Capture the cell that displays the provided text and extract its [x, y] central coordinate. 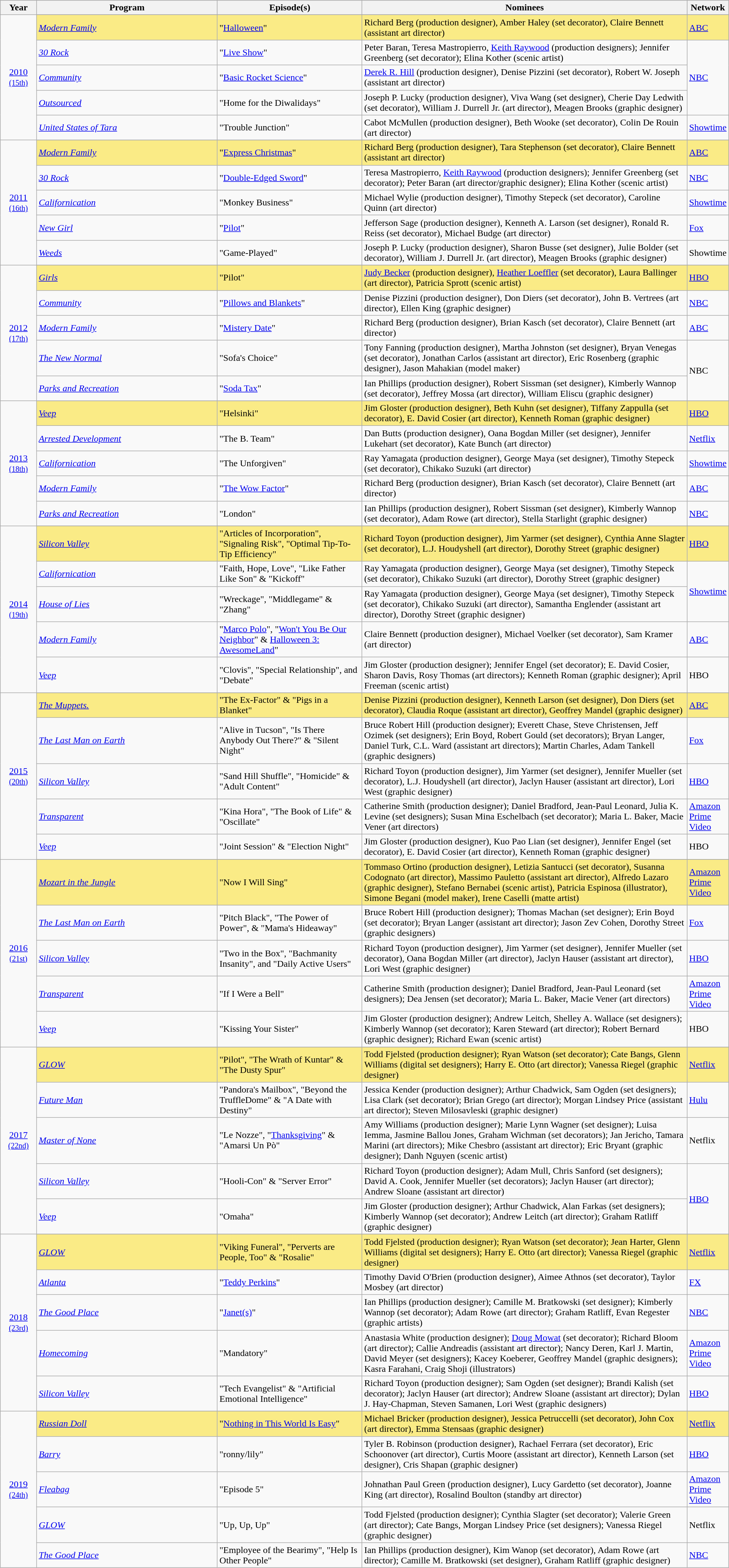
"Teddy Perkins" [290, 1282]
"If I Were a Bell" [290, 994]
Program [127, 8]
United States of Tara [127, 128]
"Sand Hill Shuffle", "Homicide" & "Adult Content" [290, 781]
The New Normal [127, 358]
"The B. Team" [290, 439]
Arrested Development [127, 439]
2018(23rd) [18, 1323]
"Game-Played" [290, 252]
Outsourced [127, 102]
Judy Becker (production designer), Heather Loeffler (set decorator), Laura Ballinger (art director), Patricia Sprott (scenic artist) [524, 278]
Master of None [127, 1140]
"Pitch Black", "The Power of Power", & "Mama's Hideaway" [290, 923]
FX [708, 1282]
Michael Wylie (production designer), Timothy Stepeck (set decorator), Caroline Quinn (art director) [524, 202]
"Mandatory" [290, 1353]
Jefferson Sage (production designer), Kenneth A. Larson (set designer), Ronald R. Reiss (set decorator), Michael Budge (art director) [524, 228]
"Pilot", "The Wrath of Kuntar" & "The Dusty Spur" [290, 1064]
"Employee of the Bearimy", "Help Is Other People" [290, 1555]
"Le Nozze", "Thanksgiving" & "Amarsi Un Pò" [290, 1140]
"Episode 5" [290, 1490]
2010(15th) [18, 78]
2015(20th) [18, 776]
2011(16th) [18, 202]
"Janet(s)" [290, 1312]
"Pillows and Blankets" [290, 302]
"Joint Session" & "Election Night" [290, 847]
"Pandora's Mailbox", "Beyond the TruffleDome" & "A Date with Destiny" [290, 1100]
Girls [127, 278]
"Faith, Hope, Love", "Like Father Like Son" & "Kickoff" [290, 574]
Weeds [127, 252]
Episode(s) [290, 8]
"Sofa's Choice" [290, 358]
House of Lies [127, 604]
Cabot McMullen (production designer), Beth Wooke (set decorator), Colin De Rouin (art director) [524, 128]
"Up, Up, Up" [290, 1525]
"Live Show" [290, 52]
Barry [127, 1454]
Network [708, 8]
"Two in the Box", "Bachmanity Insanity", and "Daily Active Users" [290, 958]
"The Wow Factor" [290, 489]
"Viking Funeral", "Perverts are People, Too" & "Rosalie" [290, 1252]
"Double-Edged Sword" [290, 178]
Dan Butts (production designer), Oana Bogdan Miller (set designer), Jennifer Lukehart (set decorator), Kate Bunch (art director) [524, 439]
Richard Berg (production designer), Amber Haley (set decorator), Claire Bennett (assistant art director) [524, 28]
"Basic Rocket Science" [290, 78]
"Home for the Diwalidays" [290, 102]
"Halloween" [290, 28]
"Helsinki" [290, 413]
The Muppets. [127, 705]
"Articles of Incorporation", "Signaling Risk", "Optimal Tip-To-Tip Efficiency" [290, 544]
Peter Baran, Teresa Mastropierro, Keith Raywood (production designers); Jennifer Greenberg (set decorator); Elina Kother (scenic artist) [524, 52]
"Marco Polo", "Won't You Be Our Neighbor" & Halloween 3: AwesomeLand" [290, 639]
Denise Pizzini (production designer), Don Diers (set decorator), John B. Vertrees (art director), Ellen King (graphic designer) [524, 302]
Johnathan Paul Green (production designer), Lucy Gardetto (set decorator), Joanne King (art director), Rosalind Boulton (standby art director) [524, 1490]
"Alive in Tucson", "Is There Anybody Out There?" & "Silent Night" [290, 740]
2019(24th) [18, 1490]
Michael Bricker (production designer), Jessica Petruccelli (set decorator), John Cox (art director), Emma Stensaas (graphic designer) [524, 1424]
"London" [290, 513]
"Trouble Junction" [290, 128]
Mozart in the Jungle [127, 882]
"Monkey Business" [290, 202]
2014(19th) [18, 609]
Russian Doll [127, 1424]
Ray Yamagata (production designer), George Maya (set designer), Timothy Stepeck (set decorator), Chikako Suzuki (art director) [524, 463]
2017(22nd) [18, 1140]
"Clovis", "Special Relationship", and "Debate" [290, 675]
"Soda Tax" [290, 389]
"ronny/lily" [290, 1454]
Fleabag [127, 1490]
Year [18, 8]
"Tech Evangelist" & "Artificial Emotional Intelligence" [290, 1394]
Future Man [127, 1100]
New Girl [127, 228]
"Now I Will Sing" [290, 882]
Nominees [524, 8]
Timothy David O'Brien (production designer), Aimee Athnos (set decorator), Taylor Mosbey (art director) [524, 1282]
2012(17th) [18, 333]
Richard Berg (production designer), Tara Stephenson (set decorator), Claire Bennett (assistant art director) [524, 152]
"The Ex-Factor" & "Pigs in a Blanket" [290, 705]
Atlanta [127, 1282]
Hulu [708, 1100]
"Omaha" [290, 1216]
Homecoming [127, 1353]
"The Unforgiven" [290, 463]
"Hooli-Con" & "Server Error" [290, 1181]
2013(18th) [18, 463]
"Kissing Your Sister" [290, 1029]
"Nothing in This World Is Easy" [290, 1424]
"Wreckage", "Middlegame" & "Zhang" [290, 604]
"Mistery Date" [290, 328]
Claire Bennett (production designer), Michael Voelker (set decorator), Sam Kramer (art director) [524, 639]
"Kina Hora", "The Book of Life" & "Oscillate" [290, 817]
2016(21st) [18, 953]
"Express Christmas" [290, 152]
Derek R. Hill (production designer), Denise Pizzini (set decorator), Robert W. Joseph (assistant art director) [524, 78]
